For the text-containing cell, return its midpoint in [x, y] coordinate format. 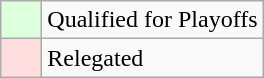
Qualified for Playoffs [152, 20]
Relegated [152, 58]
